From the cell containing the given text, extract its center point as [X, Y] coordinate. 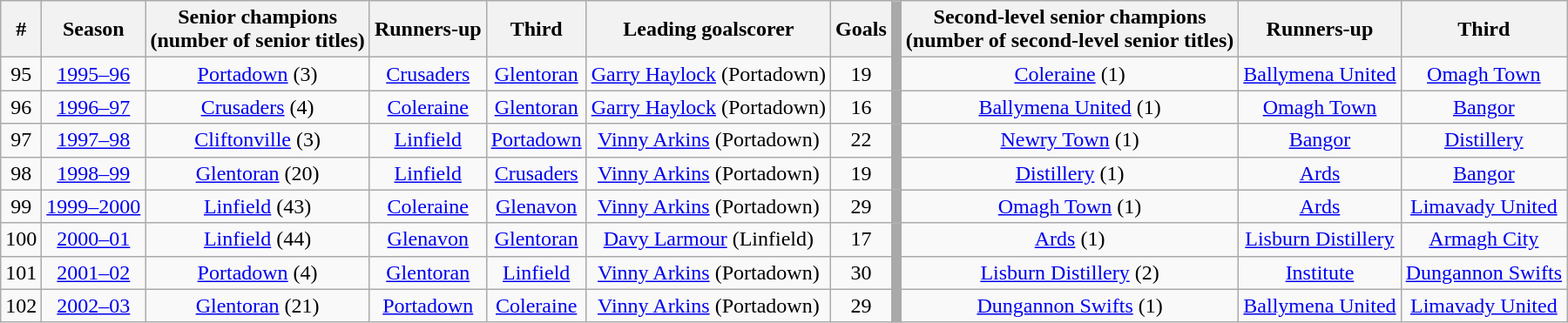
95 [21, 74]
Second-level senior champions(number of second-level senior titles) [1070, 30]
Portadown (3) [258, 74]
100 [21, 239]
1998–99 [94, 173]
Omagh Town (1) [1070, 206]
Cliftonville (3) [258, 140]
Lisburn Distillery (2) [1070, 273]
101 [21, 273]
98 [21, 173]
96 [21, 107]
Season [94, 30]
2000–01 [94, 239]
99 [21, 206]
Ballymena United (1) [1070, 107]
Goals [862, 30]
1999–2000 [94, 206]
Newry Town (1) [1070, 140]
# [21, 30]
Lisburn Distillery [1320, 239]
30 [862, 273]
Institute [1320, 273]
97 [21, 140]
Dungannon Swifts [1484, 273]
Armagh City [1484, 239]
Linfield (44) [258, 239]
1997–98 [94, 140]
Senior champions(number of senior titles) [258, 30]
16 [862, 107]
Leading goalscorer [708, 30]
Glentoran (20) [258, 173]
Coleraine (1) [1070, 74]
1995–96 [94, 74]
Dungannon Swifts (1) [1070, 306]
Portadown (4) [258, 273]
102 [21, 306]
Distillery [1484, 140]
Davy Larmour (Linfield) [708, 239]
Ards (1) [1070, 239]
Glentoran (21) [258, 306]
Crusaders (4) [258, 107]
22 [862, 140]
1996–97 [94, 107]
Linfield (43) [258, 206]
17 [862, 239]
Distillery (1) [1070, 173]
2002–03 [94, 306]
2001–02 [94, 273]
